Provide the [x, y] coordinate of the cell's center where the given text is located.  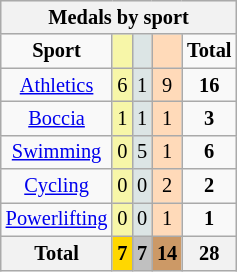
Athletics [57, 85]
16 [209, 85]
9 [167, 85]
Boccia [57, 118]
Sport [57, 51]
Powerlifting [57, 219]
3 [209, 118]
5 [142, 152]
Medals by sport [119, 17]
28 [209, 253]
14 [167, 253]
Cycling [57, 186]
Swimming [57, 152]
